Determine the (x, y) coordinate at the center of the cell enclosing the given text.  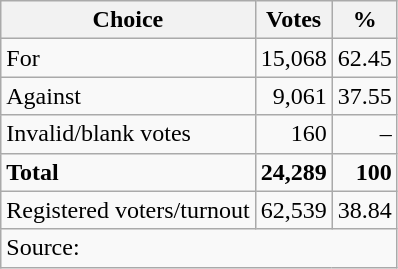
100 (364, 172)
15,068 (294, 58)
24,289 (294, 172)
37.55 (364, 96)
– (364, 134)
9,061 (294, 96)
62.45 (364, 58)
Registered voters/turnout (128, 210)
Votes (294, 20)
160 (294, 134)
For (128, 58)
38.84 (364, 210)
62,539 (294, 210)
Total (128, 172)
Against (128, 96)
Invalid/blank votes (128, 134)
Source: (199, 248)
Choice (128, 20)
% (364, 20)
